Detect which cell encompasses the target text, then output its (x, y) center coordinate. 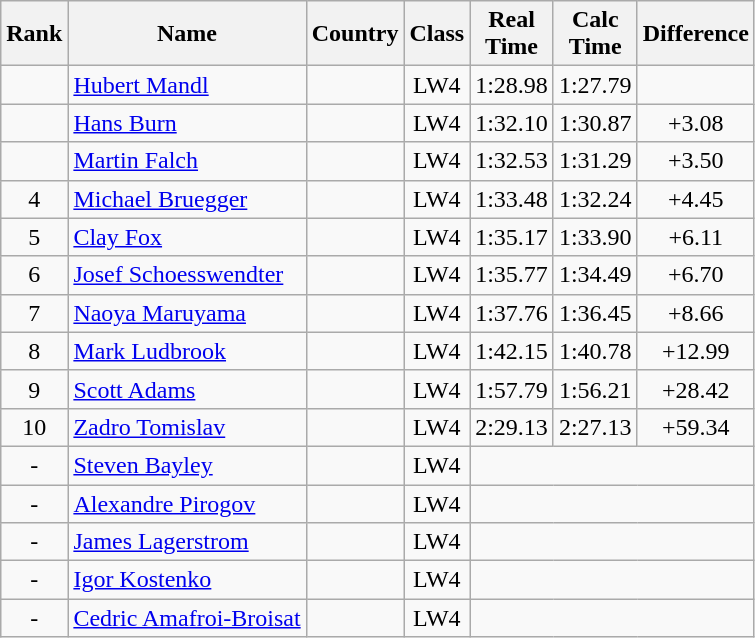
Zadro Tomislav (187, 427)
1:32.10 (512, 123)
+8.66 (696, 313)
Naoya Maruyama (187, 313)
1:36.45 (595, 313)
CalcTime (595, 34)
Cedric Amafroi-Broisat (187, 618)
7 (34, 313)
1:35.17 (512, 237)
1:33.90 (595, 237)
+28.42 (696, 389)
Alexandre Pirogov (187, 503)
10 (34, 427)
1:30.87 (595, 123)
1:56.21 (595, 389)
1:27.79 (595, 85)
2:29.13 (512, 427)
Difference (696, 34)
Country (355, 34)
Class (437, 34)
8 (34, 351)
Michael Bruegger (187, 199)
+3.08 (696, 123)
5 (34, 237)
1:34.49 (595, 275)
+6.11 (696, 237)
Josef Schoesswendter (187, 275)
1:33.48 (512, 199)
Rank (34, 34)
1:42.15 (512, 351)
1:32.24 (595, 199)
Name (187, 34)
James Lagerstrom (187, 542)
1:37.76 (512, 313)
1:40.78 (595, 351)
Igor Kostenko (187, 580)
Steven Bayley (187, 465)
Scott Adams (187, 389)
Clay Fox (187, 237)
+12.99 (696, 351)
6 (34, 275)
RealTime (512, 34)
+3.50 (696, 161)
1:32.53 (512, 161)
Hans Burn (187, 123)
2:27.13 (595, 427)
Mark Ludbrook (187, 351)
Martin Falch (187, 161)
+6.70 (696, 275)
1:35.77 (512, 275)
4 (34, 199)
1:57.79 (512, 389)
9 (34, 389)
1:31.29 (595, 161)
Hubert Mandl (187, 85)
+4.45 (696, 199)
1:28.98 (512, 85)
+59.34 (696, 427)
